Locate the cell with the specified text and output its [X, Y] center coordinate. 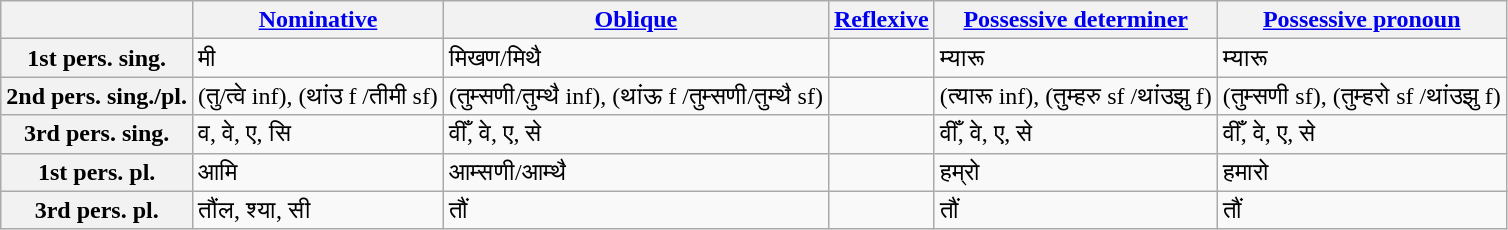
3rd pers. sing. [97, 134]
हमारो [1362, 172]
2nd pers. sing./pl. [97, 96]
आमि [318, 172]
(त्यारू inf), (तुम्हरु sf /थांउझु f) [1076, 96]
1st pers. sing. [97, 58]
Reflexive [881, 20]
व, वे, ए, सि [318, 134]
(तुम्सणी/तुम्थै inf), (थांऊ f /तुम्सणी/तुम्थै sf) [636, 96]
Possessive pronoun [1362, 20]
मिखण/मिथै [636, 58]
आम्सणी/आम्थै [636, 172]
(तुम्सणी sf), (तुम्हरो sf /थांउझु f) [1362, 96]
Possessive determiner [1076, 20]
मी [318, 58]
3rd pers. pl. [97, 210]
हम्रो [1076, 172]
1st pers. pl. [97, 172]
Nominative [318, 20]
(तु/त्वे inf), (थांउ f /तीमी sf) [318, 96]
Oblique [636, 20]
तौंल, श्या, सी [318, 210]
